Output the (X, Y) coordinate of the center of the cell containing the given text.  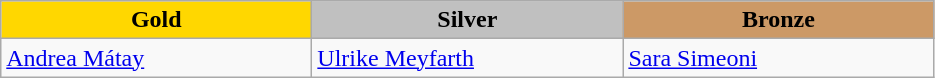
Sara Simeoni (778, 58)
Bronze (778, 20)
Silver (468, 20)
Gold (156, 20)
Andrea Mátay (156, 58)
Ulrike Meyfarth (468, 58)
